For the text-containing cell, return its midpoint in (X, Y) coordinate format. 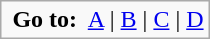
Go to: A | B | C | D (105, 20)
